Output the (x, y) coordinate of the center of the cell containing the given text.  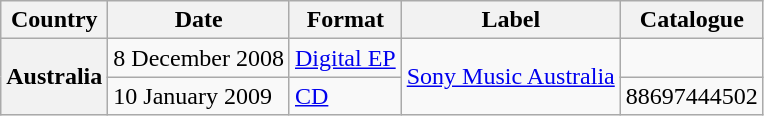
CD (345, 96)
Catalogue (692, 20)
88697444502 (692, 96)
Date (199, 20)
Label (510, 20)
Digital EP (345, 58)
Country (54, 20)
10 January 2009 (199, 96)
Sony Music Australia (510, 77)
8 December 2008 (199, 58)
Australia (54, 77)
Format (345, 20)
